Find where the given text appears and provide that cell's center as (X, Y) coordinate. 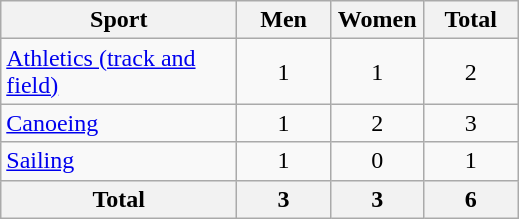
Canoeing (119, 123)
Athletics (track and field) (119, 72)
Men (284, 20)
6 (471, 199)
Sport (119, 20)
Women (377, 20)
Sailing (119, 161)
0 (377, 161)
